Determine the (x, y) coordinate at the center of the cell enclosing the given text.  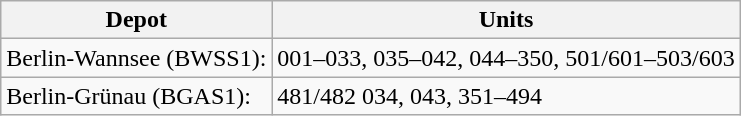
Berlin-Wannsee (BWSS1): (136, 58)
Depot (136, 20)
481/482 034, 043, 351–494 (506, 96)
001–033, 035–042, 044–350, 501/601–503/603 (506, 58)
Units (506, 20)
Berlin-Grünau (BGAS1): (136, 96)
